Scan for the cell matching the given text and deliver its [X, Y] coordinate at center. 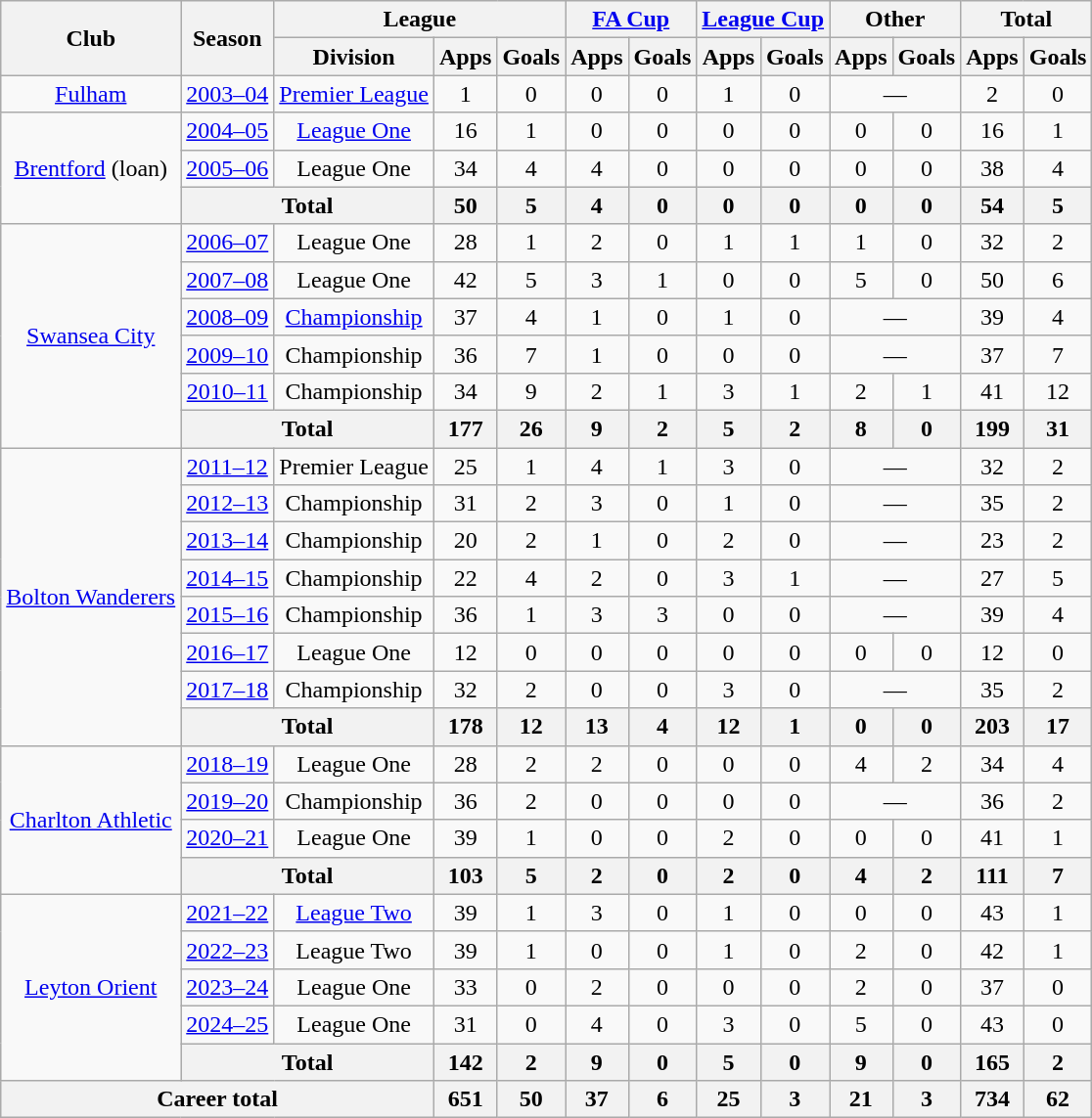
Fulham [91, 94]
62 [1058, 1099]
2017–18 [227, 690]
103 [465, 875]
2004–05 [227, 131]
2021–22 [227, 913]
2006–07 [227, 243]
111 [992, 875]
2024–25 [227, 1024]
23 [992, 541]
FA Cup [631, 20]
177 [465, 428]
651 [465, 1099]
2010–11 [227, 391]
22 [465, 578]
League [420, 20]
17 [1058, 727]
Bolton Wanderers [91, 597]
Career total [217, 1099]
Other [895, 20]
2014–15 [227, 578]
Swansea City [91, 335]
178 [465, 727]
2016–17 [227, 652]
2008–09 [227, 317]
Leyton Orient [91, 987]
League Cup [763, 20]
26 [531, 428]
2020–21 [227, 838]
38 [992, 168]
Brentford (loan) [91, 168]
54 [992, 205]
21 [861, 1099]
20 [465, 541]
Charlton Athletic [91, 820]
2018–19 [227, 764]
2023–24 [227, 987]
Season [227, 38]
2003–04 [227, 94]
199 [992, 428]
13 [597, 727]
27 [992, 578]
2012–13 [227, 504]
203 [992, 727]
734 [992, 1099]
Division [354, 57]
33 [465, 987]
2007–08 [227, 280]
2019–20 [227, 801]
2013–14 [227, 541]
165 [992, 1061]
2009–10 [227, 354]
2022–23 [227, 950]
142 [465, 1061]
2011–12 [227, 467]
Club [91, 38]
2015–16 [227, 615]
8 [861, 428]
2005–06 [227, 168]
